Capture the cell that displays the provided text and extract its [X, Y] central coordinate. 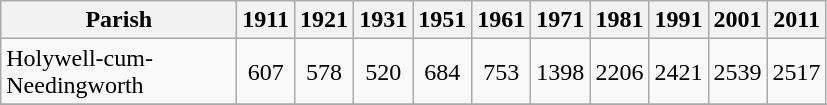
684 [442, 72]
2001 [738, 20]
607 [266, 72]
1991 [678, 20]
Parish [119, 20]
1961 [502, 20]
1911 [266, 20]
1921 [324, 20]
2206 [620, 72]
Holywell-cum-Needingworth [119, 72]
520 [384, 72]
578 [324, 72]
2517 [796, 72]
1931 [384, 20]
1981 [620, 20]
2421 [678, 72]
2539 [738, 72]
1971 [560, 20]
1951 [442, 20]
753 [502, 72]
2011 [796, 20]
1398 [560, 72]
